Capture the cell that displays the provided text and extract its [X, Y] central coordinate. 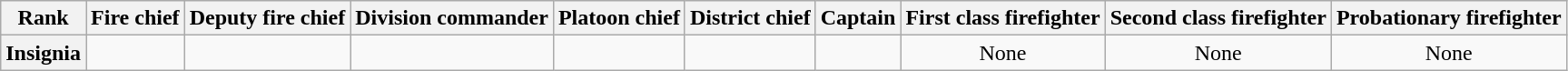
Rank [44, 18]
Platoon chief [619, 18]
First class firefighter [1002, 18]
Second class firefighter [1218, 18]
Probationary firefighter [1449, 18]
Deputy fire chief [267, 18]
Fire chief [136, 18]
Captain [858, 18]
Division commander [452, 18]
District chief [750, 18]
Insignia [44, 53]
